Return the (X, Y) coordinate for the center point of the cell that contains the specified text.  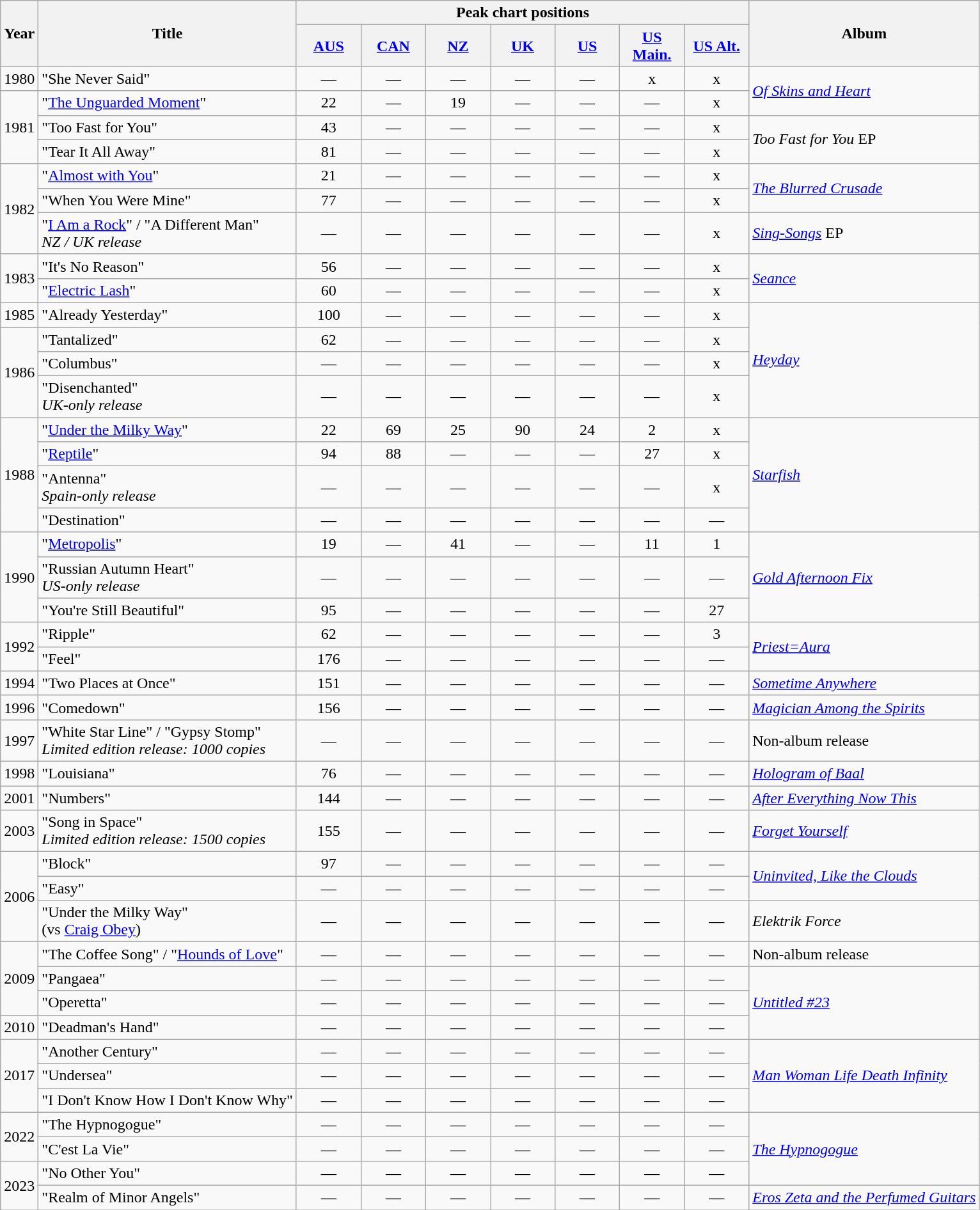
2017 (19, 1076)
88 (393, 454)
2006 (19, 897)
"You're Still Beautiful" (168, 610)
"Already Yesterday" (168, 315)
Year (19, 33)
2023 (19, 1185)
"Two Places at Once" (168, 683)
1990 (19, 577)
Eros Zeta and the Perfumed Guitars (864, 1197)
Starfish (864, 475)
"Electric Lash" (168, 290)
"Tear It All Away" (168, 152)
Magician Among the Spirits (864, 707)
"Metropolis" (168, 544)
1980 (19, 79)
Man Woman Life Death Infinity (864, 1076)
144 (329, 797)
Album (864, 33)
"Song in Space" Limited edition release: 1500 copies (168, 831)
"Louisiana" (168, 773)
1994 (19, 683)
60 (329, 290)
"I Am a Rock" / "A Different Man" NZ / UK release (168, 233)
"Under the Milky Way" (vs Craig Obey) (168, 921)
"Too Fast for You" (168, 127)
"The Hypnogogue" (168, 1124)
3 (716, 634)
Sometime Anywhere (864, 683)
US Main. (652, 46)
Sing-Songs EP (864, 233)
"C'est La Vie" (168, 1149)
UK (522, 46)
"Deadman's Hand" (168, 1027)
"She Never Said" (168, 79)
2022 (19, 1136)
"Comedown" (168, 707)
Of Skins and Heart (864, 91)
97 (329, 864)
95 (329, 610)
2001 (19, 797)
"Undersea" (168, 1076)
"Disenchanted" UK-only release (168, 397)
Elektrik Force (864, 921)
"Numbers" (168, 797)
"Destination" (168, 520)
"Pangaea" (168, 978)
1 (716, 544)
151 (329, 683)
The Blurred Crusade (864, 188)
21 (329, 176)
"I Don't Know How I Don't Know Why" (168, 1100)
81 (329, 152)
"Feel" (168, 659)
1982 (19, 208)
43 (329, 127)
"The Coffee Song" / "Hounds of Love" (168, 954)
1996 (19, 707)
Priest=Aura (864, 647)
CAN (393, 46)
1998 (19, 773)
"Realm of Minor Angels" (168, 1197)
Peak chart positions (522, 13)
1981 (19, 127)
90 (522, 430)
"Antenna" Spain-only release (168, 487)
"Operetta" (168, 1003)
Untitled #23 (864, 1003)
100 (329, 315)
"When You Were Mine" (168, 200)
"Tantalized" (168, 340)
2003 (19, 831)
"It's No Reason" (168, 266)
1985 (19, 315)
Gold Afternoon Fix (864, 577)
56 (329, 266)
Seance (864, 278)
155 (329, 831)
"No Other You" (168, 1173)
Heyday (864, 359)
"Block" (168, 864)
AUS (329, 46)
After Everything Now This (864, 797)
69 (393, 430)
1997 (19, 741)
"Ripple" (168, 634)
2009 (19, 978)
"Reptile" (168, 454)
Hologram of Baal (864, 773)
Title (168, 33)
25 (458, 430)
Too Fast for You EP (864, 139)
Forget Yourself (864, 831)
41 (458, 544)
176 (329, 659)
1983 (19, 278)
"White Star Line" / "Gypsy Stomp" Limited edition release: 1000 copies (168, 741)
Uninvited, Like the Clouds (864, 876)
"Another Century" (168, 1051)
94 (329, 454)
1988 (19, 475)
NZ (458, 46)
24 (587, 430)
US Alt. (716, 46)
11 (652, 544)
2010 (19, 1027)
76 (329, 773)
77 (329, 200)
US (587, 46)
"Columbus" (168, 364)
"The Unguarded Moment" (168, 103)
2 (652, 430)
"Russian Autumn Heart" US-only release (168, 577)
1986 (19, 372)
The Hypnogogue (864, 1149)
"Almost with You" (168, 176)
"Easy" (168, 888)
156 (329, 707)
"Under the Milky Way" (168, 430)
1992 (19, 647)
